Identify which cell holds the provided text, then report its (x, y) central coordinate. 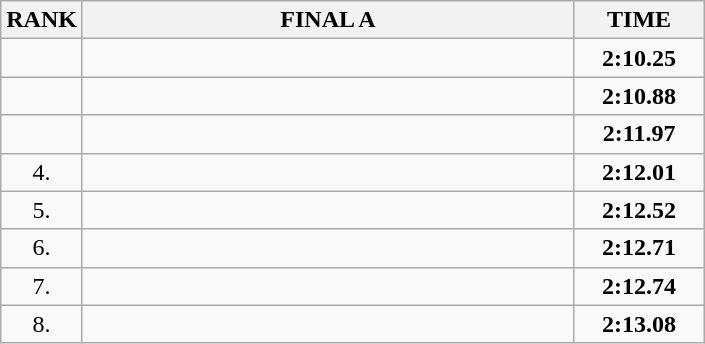
2:11.97 (640, 134)
4. (42, 172)
8. (42, 324)
7. (42, 286)
2:13.08 (640, 324)
RANK (42, 20)
2:12.52 (640, 210)
6. (42, 248)
2:12.71 (640, 248)
TIME (640, 20)
2:12.74 (640, 286)
2:10.25 (640, 58)
2:12.01 (640, 172)
FINAL A (328, 20)
2:10.88 (640, 96)
5. (42, 210)
